For the text-containing cell, return its midpoint in (X, Y) coordinate format. 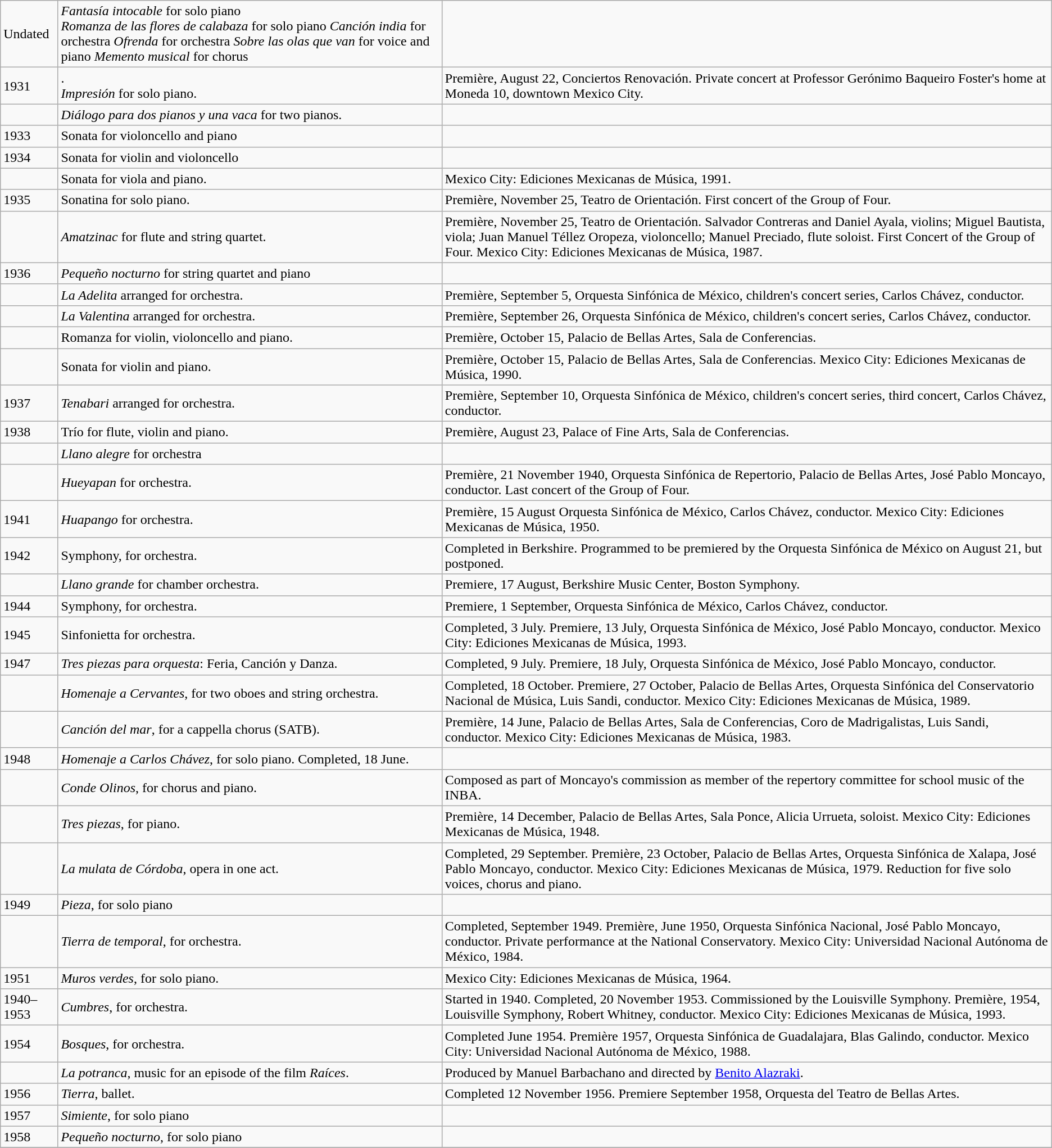
1951 (29, 978)
Undated (29, 34)
1942 (29, 555)
Canción del mar, for a cappella chorus (SATB). (250, 730)
1944 (29, 606)
Simiente, for solo piano (250, 1115)
Muros verdes, for solo piano. (250, 978)
1956 (29, 1094)
Huapango for orchestra. (250, 519)
Bosques, for orchestra. (250, 1043)
Sonata for violin and piano. (250, 367)
1945 (29, 635)
Première, September 26, Orquesta Sinfónica de México, children's concert series, Carlos Chávez, conductor. (746, 316)
Romanza for violin, violoncello and piano. (250, 337)
1940–1953 (29, 1007)
Completed 12 November 1956. Premiere September 1958, Orquesta del Teatro de Bellas Artes. (746, 1094)
Première, October 15, Palacio de Bellas Artes, Sala de Conferencias. (746, 337)
1933 (29, 136)
Sonata for viola and piano. (250, 179)
Sonata for violin and violoncello (250, 157)
1958 (29, 1137)
Hueyapan for orchestra. (250, 482)
1941 (29, 519)
1931 (29, 85)
Homenaje a Carlos Chávez, for solo piano. Completed, 18 June. (250, 758)
La potranca, music for an episode of the film Raíces. (250, 1073)
1937 (29, 404)
La mulata de Córdoba, opera in one act. (250, 868)
Trío for flute, violin and piano. (250, 432)
Amatzinac for flute and string quartet. (250, 237)
Diálogo para dos pianos y una vaca for two pianos. (250, 115)
Mexico City: Ediciones Mexicanas de Música, 1991. (746, 179)
1947 (29, 664)
Tres piezas, for piano. (250, 824)
Premiere, 1 September, Orquesta Sinfónica de México, Carlos Chávez, conductor. (746, 606)
Homenaje a Cervantes, for two oboes and string orchestra. (250, 693)
1957 (29, 1115)
Produced by Manuel Barbachano and directed by Benito Alazraki. (746, 1073)
Llano alegre for orchestra (250, 454)
Pequeño nocturno, for solo piano (250, 1137)
1949 (29, 905)
Première, November 25, Teatro de Orientación. First concert of the Group of Four. (746, 200)
Tres piezas para orquesta: Feria, Canción y Danza. (250, 664)
.Impresión for solo piano. (250, 85)
Premiere, 17 August, Berkshire Music Center, Boston Symphony. (746, 585)
1948 (29, 758)
Pieza, for solo piano (250, 905)
La Adelita arranged for orchestra. (250, 295)
Pequeño nocturno for string quartet and piano (250, 273)
Première, 14 December, Palacio de Bellas Artes, Sala Ponce, Alicia Urrueta, soloist. Mexico City: Ediciones Mexicanas de Música, 1948. (746, 824)
Sinfonietta for orchestra. (250, 635)
1935 (29, 200)
Llano grande for chamber orchestra. (250, 585)
Première, September 10, Orquesta Sinfónica de México, children's concert series, third concert, Carlos Chávez, conductor. (746, 404)
Tierra de temporal, for orchestra. (250, 942)
Première, 15 August Orquesta Sinfónica de México, Carlos Chávez, conductor. Mexico City: Ediciones Mexicanas de Música, 1950. (746, 519)
Sonatina for solo piano. (250, 200)
Mexico City: Ediciones Mexicanas de Música, 1964. (746, 978)
1936 (29, 273)
Completed, 9 July. Premiere, 18 July, Orquesta Sinfónica de México, José Pablo Moncayo, conductor. (746, 664)
1934 (29, 157)
Cumbres, for orchestra. (250, 1007)
1938 (29, 432)
Première, September 5, Orquesta Sinfónica de México, children's concert series, Carlos Chávez, conductor. (746, 295)
Première, August 22, Conciertos Renovación. Private concert at Professor Gerónimo Baqueiro Foster's home at Moneda 10, downtown Mexico City. (746, 85)
Completed in Berkshire. Programmed to be premiered by the Orquesta Sinfónica de México on August 21, but postponed. (746, 555)
Completed, 3 July. Premiere, 13 July, Orquesta Sinfónica de México, José Pablo Moncayo, conductor. Mexico City: Ediciones Mexicanas de Música, 1993. (746, 635)
Conde Olinos, for chorus and piano. (250, 787)
La Valentina arranged for orchestra. (250, 316)
Première, August 23, Palace of Fine Arts, Sala de Conferencias. (746, 432)
Première, October 15, Palacio de Bellas Artes, Sala de Conferencias. Mexico City: Ediciones Mexicanas de Música, 1990. (746, 367)
Sonata for violoncello and piano (250, 136)
1954 (29, 1043)
Tenabari arranged for orchestra. (250, 404)
Composed as part of Moncayo's commission as member of the repertory committee for school music of the INBA. (746, 787)
Tierra, ballet. (250, 1094)
